Determine the (X, Y) coordinate at the center of the cell enclosing the given text.  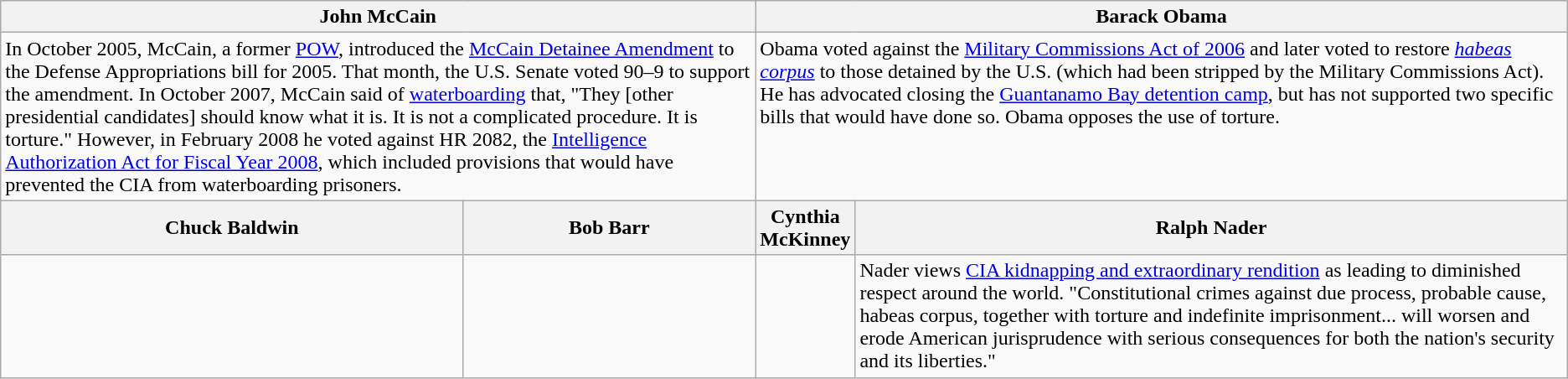
Ralph Nader (1211, 228)
Chuck Baldwin (232, 228)
Barack Obama (1161, 17)
John McCain (379, 17)
Cynthia McKinney (806, 228)
Bob Barr (610, 228)
